Search for the cell housing the specified text and yield its [x, y] center coordinate. 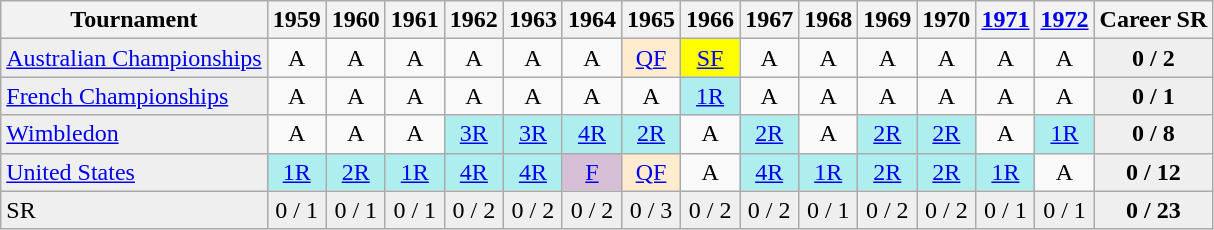
1959 [296, 20]
0 / 12 [1154, 172]
0 / 23 [1154, 210]
F [592, 172]
1965 [652, 20]
French Championships [134, 96]
1967 [770, 20]
0 / 3 [652, 210]
Career SR [1154, 20]
0 / 8 [1154, 134]
1962 [474, 20]
1964 [592, 20]
1971 [1006, 20]
1970 [946, 20]
1972 [1064, 20]
1966 [710, 20]
1969 [888, 20]
1961 [414, 20]
SF [710, 58]
1960 [356, 20]
Wimbledon [134, 134]
1963 [532, 20]
Australian Championships [134, 58]
1968 [828, 20]
Tournament [134, 20]
United States [134, 172]
SR [134, 210]
